Return the [X, Y] coordinate for the center point of the cell that contains the specified text.  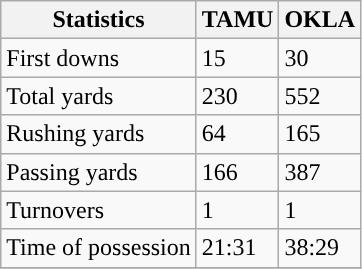
387 [320, 172]
30 [320, 58]
Rushing yards [99, 134]
166 [238, 172]
165 [320, 134]
552 [320, 96]
Passing yards [99, 172]
OKLA [320, 20]
TAMU [238, 20]
21:31 [238, 248]
First downs [99, 58]
Statistics [99, 20]
64 [238, 134]
15 [238, 58]
38:29 [320, 248]
230 [238, 96]
Total yards [99, 96]
Turnovers [99, 210]
Time of possession [99, 248]
